Provide the (X, Y) coordinate of the cell's center where the given text is located.  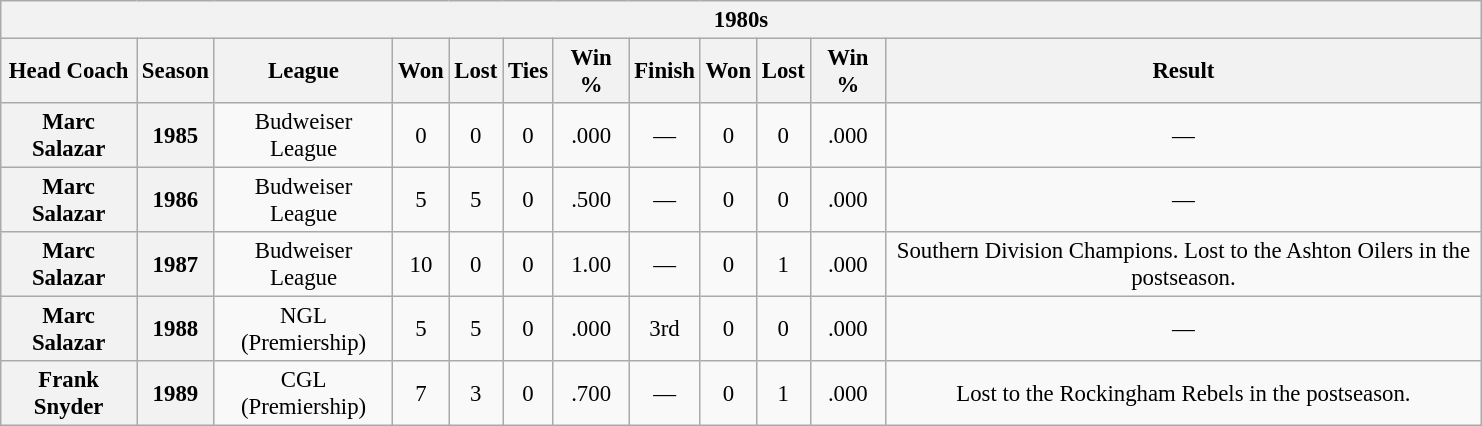
.500 (591, 200)
3rd (664, 330)
1986 (176, 200)
Finish (664, 72)
Season (176, 72)
10 (421, 264)
1980s (741, 20)
Ties (528, 72)
1985 (176, 136)
1988 (176, 330)
1987 (176, 264)
Result (1184, 72)
League (304, 72)
1 (783, 264)
1.00 (591, 264)
Head Coach (69, 72)
NGL (Premiership) (304, 330)
Southern Division Champions. Lost to the Ashton Oilers in the postseason. (1184, 264)
